Extract the (X, Y) coordinate from the center of the cell holding the provided text.  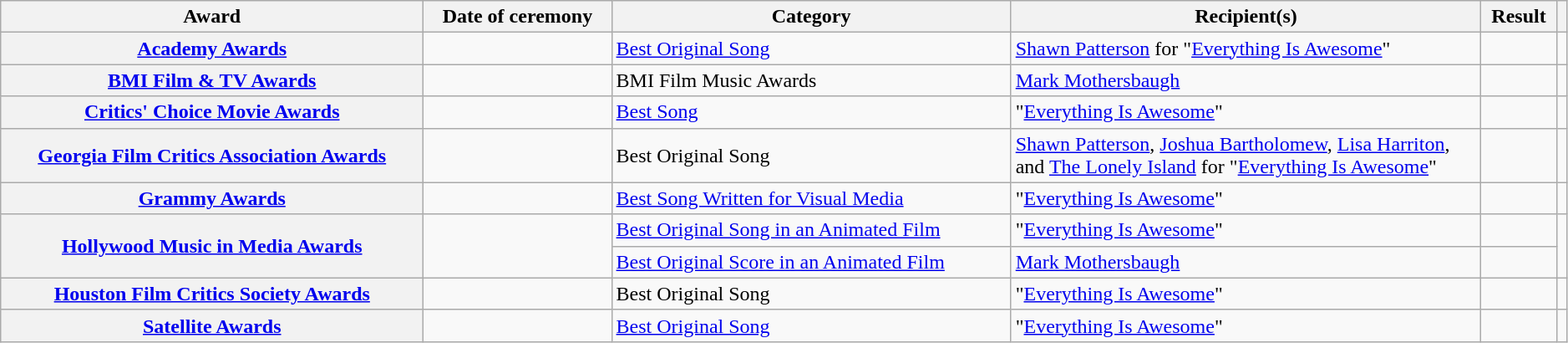
Shawn Patterson for "Everything Is Awesome" (1246, 49)
Recipient(s) (1246, 17)
BMI Film Music Awards (811, 80)
BMI Film & TV Awards (212, 80)
Best Original Song in an Animated Film (811, 230)
Category (811, 17)
Houston Film Critics Society Awards (212, 294)
Shawn Patterson, Joshua Bartholomew, Lisa Harriton, and The Lonely Island for "Everything Is Awesome" (1246, 156)
Critics' Choice Movie Awards (212, 112)
Best Song Written for Visual Media (811, 198)
Grammy Awards (212, 198)
Academy Awards (212, 49)
Award (212, 17)
Result (1519, 17)
Hollywood Music in Media Awards (212, 246)
Date of ceremony (518, 17)
Georgia Film Critics Association Awards (212, 156)
Satellite Awards (212, 325)
Best Song (811, 112)
Best Original Score in an Animated Film (811, 262)
